Pinpoint the cell where the given text exists, returning its [X, Y] midpoint coordinate. 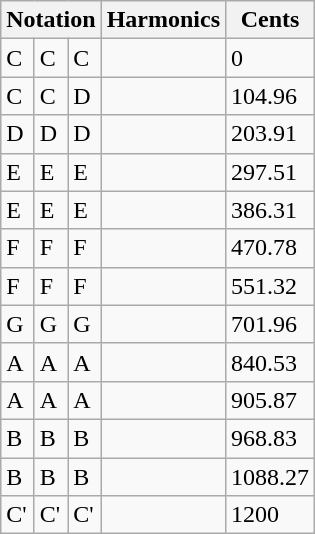
104.96 [270, 96]
Cents [270, 20]
551.32 [270, 286]
Notation [51, 20]
968.83 [270, 438]
1200 [270, 515]
470.78 [270, 248]
840.53 [270, 362]
701.96 [270, 324]
386.31 [270, 210]
Harmonics [163, 20]
905.87 [270, 400]
0 [270, 58]
1088.27 [270, 477]
297.51 [270, 172]
203.91 [270, 134]
